Return [X, Y] of the center of cell containing provided text 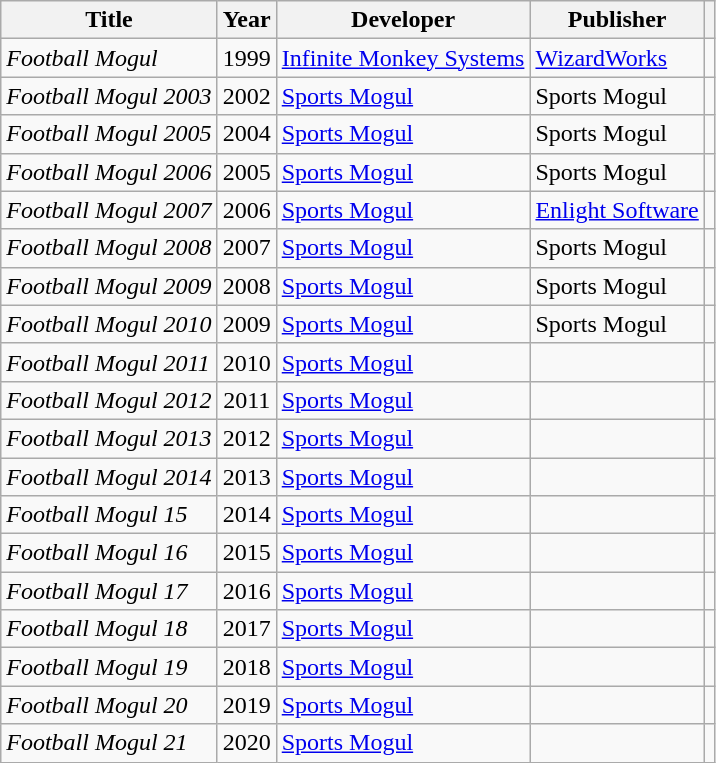
2007 [246, 248]
2014 [246, 515]
2008 [246, 286]
2002 [246, 96]
Enlight Software [617, 210]
Football Mogul [109, 58]
Football Mogul 15 [109, 515]
Publisher [617, 20]
2019 [246, 705]
Football Mogul 2014 [109, 477]
Infinite Monkey Systems [403, 58]
Football Mogul 18 [109, 629]
2009 [246, 324]
2011 [246, 400]
2005 [246, 172]
2010 [246, 362]
Football Mogul 2005 [109, 134]
Year [246, 20]
Football Mogul 2013 [109, 438]
2013 [246, 477]
Football Mogul 2003 [109, 96]
WizardWorks [617, 58]
2006 [246, 210]
2018 [246, 667]
2016 [246, 591]
2012 [246, 438]
2015 [246, 553]
Football Mogul 2012 [109, 400]
2004 [246, 134]
Football Mogul 2011 [109, 362]
Football Mogul 17 [109, 591]
Title [109, 20]
2017 [246, 629]
Football Mogul 19 [109, 667]
Football Mogul 16 [109, 553]
Football Mogul 20 [109, 705]
Football Mogul 2006 [109, 172]
1999 [246, 58]
Developer [403, 20]
Football Mogul 2009 [109, 286]
Football Mogul 2010 [109, 324]
2020 [246, 743]
Football Mogul 21 [109, 743]
Football Mogul 2008 [109, 248]
Football Mogul 2007 [109, 210]
